Provide the (x, y) coordinate of the cell's center where the given text is located.  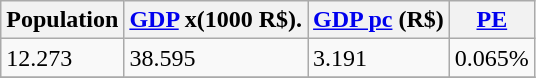
38.595 (216, 58)
GDP x(1000 R$). (216, 20)
0.065% (492, 58)
GDP pc (R$) (379, 20)
PE (492, 20)
Population (62, 20)
12.273 (62, 58)
3.191 (379, 58)
